Return the [X, Y] coordinate for the center point of the cell that contains the specified text.  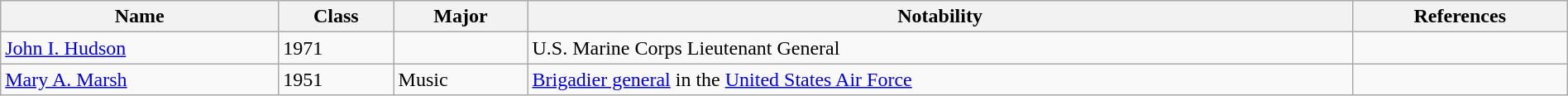
1971 [336, 48]
Major [461, 17]
Brigadier general in the United States Air Force [939, 79]
1951 [336, 79]
Mary A. Marsh [140, 79]
U.S. Marine Corps Lieutenant General [939, 48]
Name [140, 17]
Class [336, 17]
References [1460, 17]
Music [461, 79]
John I. Hudson [140, 48]
Notability [939, 17]
